From the cell containing the given text, extract its center point as (X, Y) coordinate. 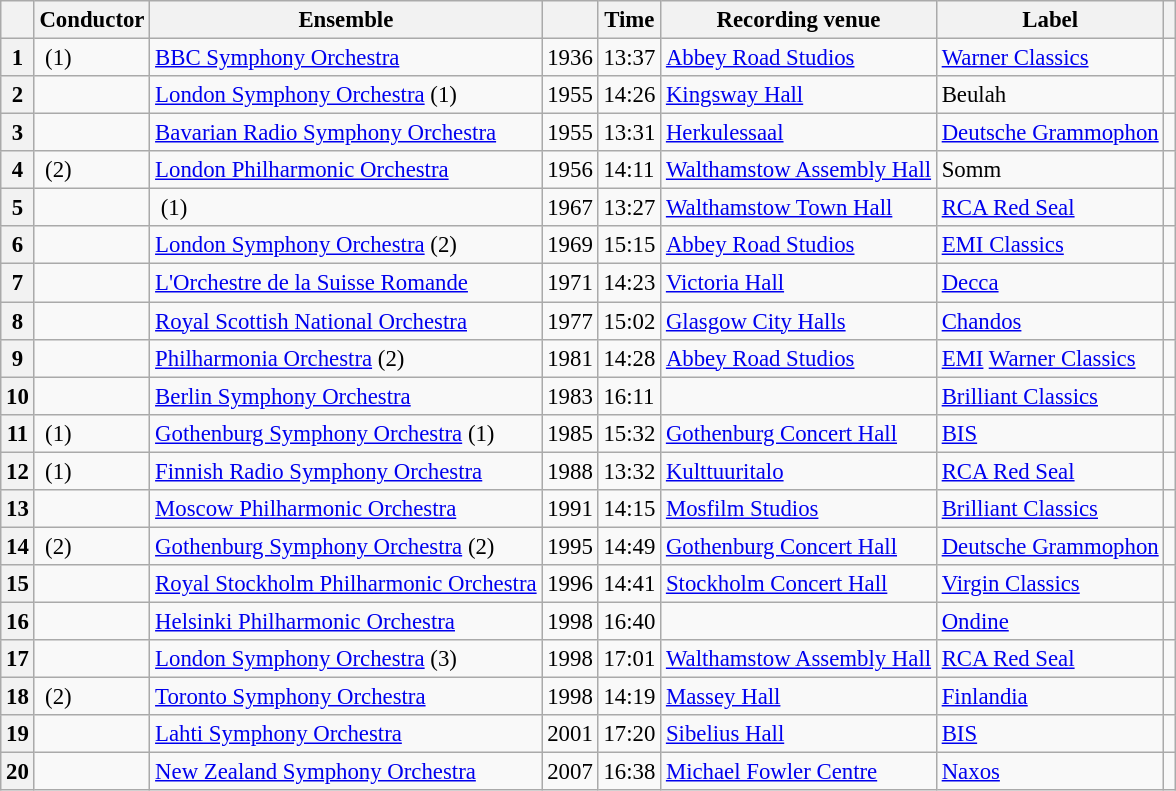
19 (18, 734)
Conductor (92, 20)
Moscow Philharmonic Orchestra (346, 509)
Naxos (1050, 772)
Michael Fowler Centre (799, 772)
Gothenburg Symphony Orchestra (2) (346, 546)
London Symphony Orchestra (1) (346, 95)
Walthamstow Town Hall (799, 208)
1988 (570, 471)
London Symphony Orchestra (2) (346, 245)
1936 (570, 58)
London Philharmonic Orchestra (346, 170)
5 (18, 208)
2 (18, 95)
Ondine (1050, 621)
16 (18, 621)
13:32 (630, 471)
10 (18, 396)
Royal Scottish National Orchestra (346, 321)
Helsinki Philharmonic Orchestra (346, 621)
Philharmonia Orchestra (2) (346, 358)
London Symphony Orchestra (3) (346, 659)
Decca (1050, 283)
16:38 (630, 772)
1971 (570, 283)
Somm (1050, 170)
Victoria Hall (799, 283)
New Zealand Symphony Orchestra (346, 772)
16:40 (630, 621)
Chandos (1050, 321)
1967 (570, 208)
Herkulessaal (799, 133)
1991 (570, 509)
14:41 (630, 584)
Stockholm Concert Hall (799, 584)
Finnish Radio Symphony Orchestra (346, 471)
1996 (570, 584)
14:26 (630, 95)
Virgin Classics (1050, 584)
EMI Classics (1050, 245)
EMI Warner Classics (1050, 358)
1983 (570, 396)
1 (18, 58)
12 (18, 471)
18 (18, 697)
Berlin Symphony Orchestra (346, 396)
Lahti Symphony Orchestra (346, 734)
15 (18, 584)
Beulah (1050, 95)
Toronto Symphony Orchestra (346, 697)
8 (18, 321)
14:49 (630, 546)
Gothenburg Symphony Orchestra (1) (346, 433)
BBC Symphony Orchestra (346, 58)
Royal Stockholm Philharmonic Orchestra (346, 584)
15:15 (630, 245)
9 (18, 358)
13 (18, 509)
3 (18, 133)
1977 (570, 321)
Kulttuuritalo (799, 471)
Time (630, 20)
15:02 (630, 321)
Warner Classics (1050, 58)
Massey Hall (799, 697)
1969 (570, 245)
14:19 (630, 697)
Kingsway Hall (799, 95)
16:11 (630, 396)
1956 (570, 170)
17:01 (630, 659)
2001 (570, 734)
13:37 (630, 58)
7 (18, 283)
Sibelius Hall (799, 734)
14:11 (630, 170)
14:15 (630, 509)
Finlandia (1050, 697)
Bavarian Radio Symphony Orchestra (346, 133)
L'Orchestre de la Suisse Romande (346, 283)
1981 (570, 358)
13:31 (630, 133)
2007 (570, 772)
14:28 (630, 358)
14:23 (630, 283)
17 (18, 659)
17:20 (630, 734)
Mosfilm Studios (799, 509)
Ensemble (346, 20)
1995 (570, 546)
1985 (570, 433)
15:32 (630, 433)
13:27 (630, 208)
Label (1050, 20)
11 (18, 433)
6 (18, 245)
Glasgow City Halls (799, 321)
Recording venue (799, 20)
14 (18, 546)
4 (18, 170)
20 (18, 772)
